Determine the (x, y) coordinate at the center of the cell enclosing the given text.  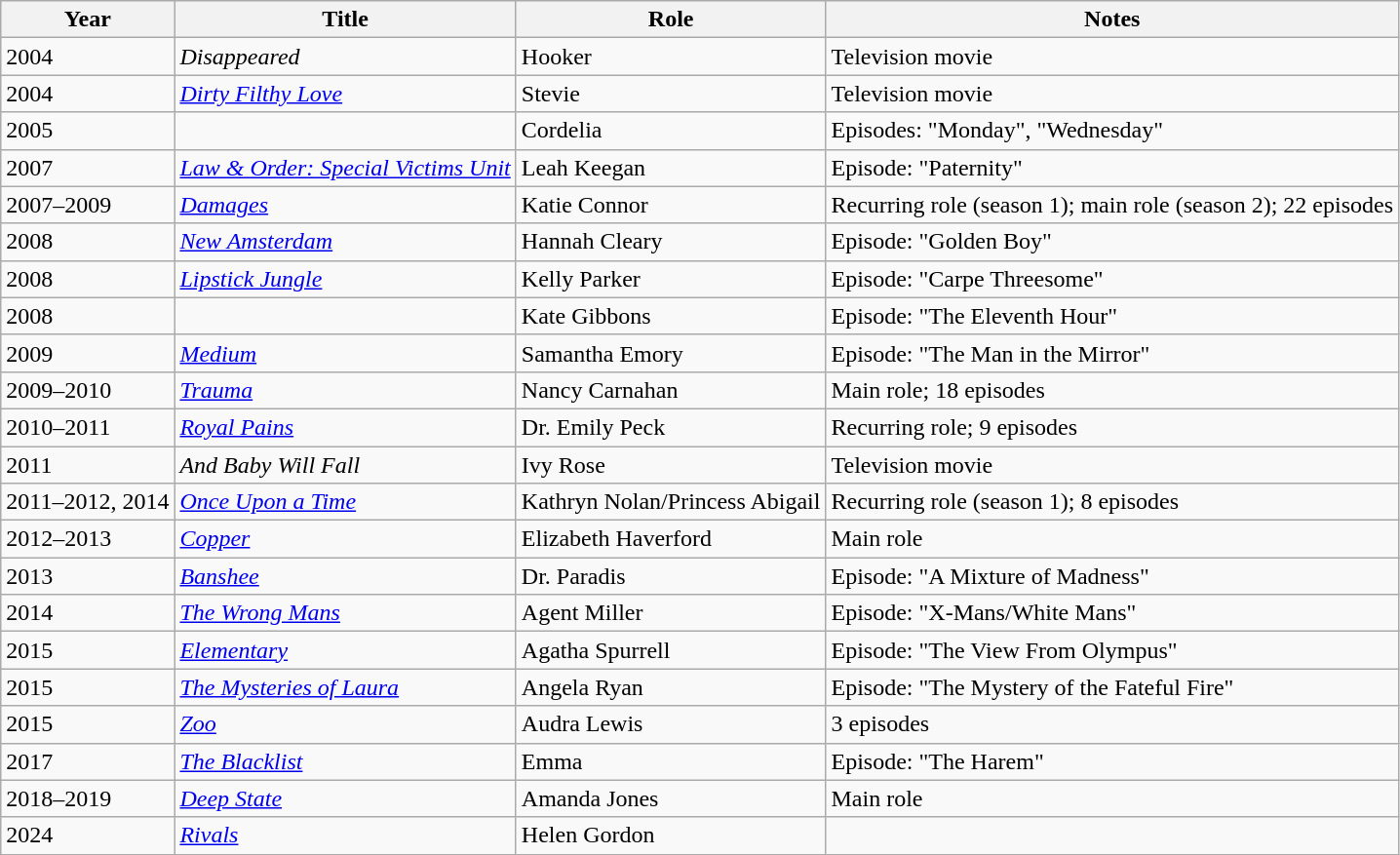
Audra Lewis (671, 724)
Recurring role (season 1); 8 episodes (1112, 502)
Kathryn Nolan/Princess Abigail (671, 502)
New Amsterdam (345, 242)
Kate Gibbons (671, 316)
Ivy Rose (671, 465)
2024 (88, 836)
2011–2012, 2014 (88, 502)
3 episodes (1112, 724)
Nancy Carnahan (671, 390)
Episode: "The View From Olympus" (1112, 650)
Trauma (345, 390)
2012–2013 (88, 539)
Episode: "Paternity" (1112, 168)
Hooker (671, 57)
The Wrong Mans (345, 613)
Episode: "Carpe Threesome" (1112, 279)
Samantha Emory (671, 353)
Royal Pains (345, 427)
Recurring role; 9 episodes (1112, 427)
Angela Ryan (671, 687)
The Blacklist (345, 761)
Recurring role (season 1); main role (season 2); 22 episodes (1112, 205)
Helen Gordon (671, 836)
Episodes: "Monday", "Wednesday" (1112, 131)
2011 (88, 465)
Katie Connor (671, 205)
2017 (88, 761)
Cordelia (671, 131)
Episode: "X-Mans/White Mans" (1112, 613)
Lipstick Jungle (345, 279)
Disappeared (345, 57)
The Mysteries of Laura (345, 687)
And Baby Will Fall (345, 465)
Main role; 18 episodes (1112, 390)
Notes (1112, 19)
2010–2011 (88, 427)
Hannah Cleary (671, 242)
Elizabeth Haverford (671, 539)
Episode: "The Man in the Mirror" (1112, 353)
Title (345, 19)
Episode: "The Harem" (1112, 761)
Kelly Parker (671, 279)
Banshee (345, 576)
2009–2010 (88, 390)
2009 (88, 353)
Stevie (671, 94)
Leah Keegan (671, 168)
Dirty Filthy Love (345, 94)
Episode: "The Mystery of the Fateful Fire" (1112, 687)
Amanda Jones (671, 798)
2007–2009 (88, 205)
2014 (88, 613)
2007 (88, 168)
Once Upon a Time (345, 502)
Agatha Spurrell (671, 650)
Rivals (345, 836)
Law & Order: Special Victims Unit (345, 168)
Role (671, 19)
Agent Miller (671, 613)
Medium (345, 353)
2013 (88, 576)
Emma (671, 761)
Year (88, 19)
2018–2019 (88, 798)
Episode: "The Eleventh Hour" (1112, 316)
2005 (88, 131)
Deep State (345, 798)
Zoo (345, 724)
Episode: "A Mixture of Madness" (1112, 576)
Episode: "Golden Boy" (1112, 242)
Damages (345, 205)
Dr. Emily Peck (671, 427)
Dr. Paradis (671, 576)
Copper (345, 539)
Elementary (345, 650)
